For the text-containing cell, return its midpoint in (X, Y) coordinate format. 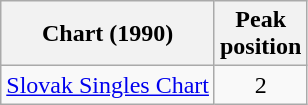
Slovak Singles Chart (108, 85)
Chart (1990) (108, 34)
Peakposition (260, 34)
2 (260, 85)
